Return (X, Y) of the center of cell containing provided text 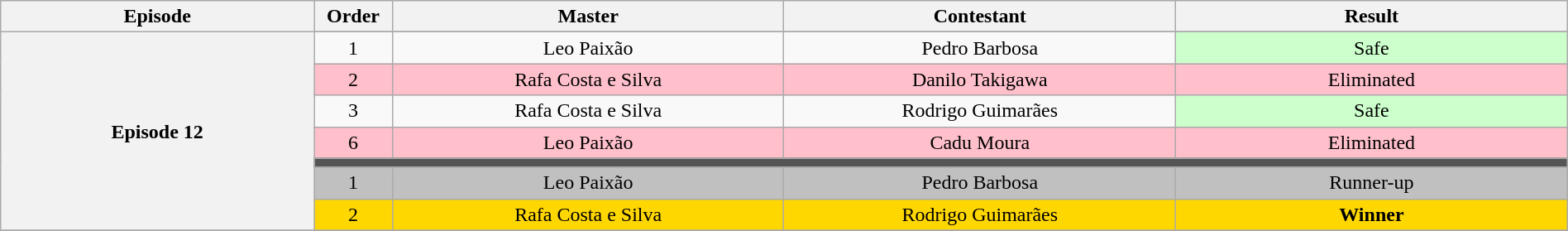
Episode 12 (157, 131)
Episode (157, 17)
6 (354, 142)
Result (1372, 17)
Master (588, 17)
Winner (1372, 214)
3 (354, 111)
Danilo Takigawa (980, 79)
Order (354, 17)
Cadu Moura (980, 142)
Contestant (980, 17)
Runner-up (1372, 183)
